Scan for the cell matching the given text and deliver its [X, Y] coordinate at center. 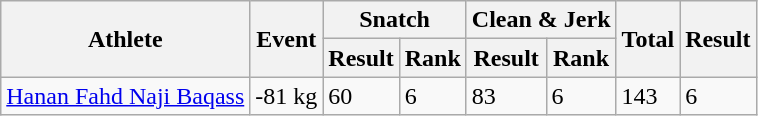
60 [361, 96]
Event [286, 39]
83 [506, 96]
Hanan Fahd Naji Baqass [126, 96]
Athlete [126, 39]
Total [648, 39]
Clean & Jerk [541, 20]
-81 kg [286, 96]
Snatch [395, 20]
143 [648, 96]
